Pinpoint the cell where the given text exists, returning its (x, y) midpoint coordinate. 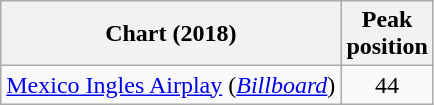
Mexico Ingles Airplay (Billboard) (171, 85)
44 (387, 85)
Peakposition (387, 34)
Chart (2018) (171, 34)
